Extract the (X, Y) coordinate from the center of the cell holding the provided text.  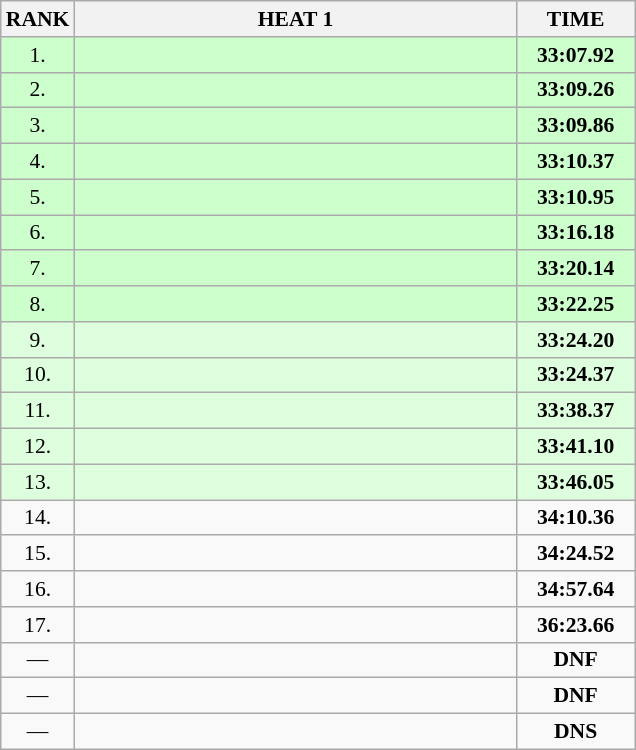
33:24.20 (576, 340)
33:38.37 (576, 411)
9. (38, 340)
33:20.14 (576, 269)
6. (38, 233)
33:09.26 (576, 90)
34:24.52 (576, 554)
10. (38, 375)
HEAT 1 (295, 19)
33:07.92 (576, 55)
DNS (576, 732)
36:23.66 (576, 625)
33:46.05 (576, 482)
12. (38, 447)
2. (38, 90)
33:16.18 (576, 233)
8. (38, 304)
33:41.10 (576, 447)
5. (38, 197)
14. (38, 518)
11. (38, 411)
1. (38, 55)
16. (38, 589)
17. (38, 625)
RANK (38, 19)
13. (38, 482)
TIME (576, 19)
33:09.86 (576, 126)
34:57.64 (576, 589)
33:24.37 (576, 375)
3. (38, 126)
4. (38, 162)
33:10.37 (576, 162)
34:10.36 (576, 518)
7. (38, 269)
33:10.95 (576, 197)
33:22.25 (576, 304)
15. (38, 554)
